Detect which cell encompasses the target text, then output its (X, Y) center coordinate. 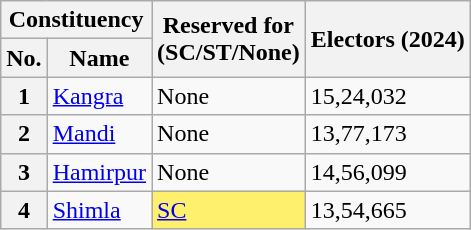
1 (24, 96)
Constituency (76, 20)
No. (24, 58)
Name (99, 58)
2 (24, 134)
Kangra (99, 96)
Reserved for(SC/ST/None) (229, 39)
Hamirpur (99, 172)
13,54,665 (388, 210)
15,24,032 (388, 96)
Electors (2024) (388, 39)
SC (229, 210)
14,56,099 (388, 172)
3 (24, 172)
4 (24, 210)
Shimla (99, 210)
Mandi (99, 134)
13,77,173 (388, 134)
